Return (x, y) of the center of cell containing provided text 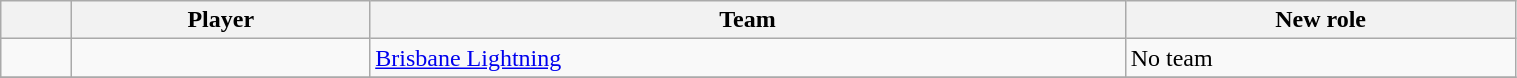
Brisbane Lightning (748, 58)
Team (748, 20)
No team (1320, 58)
Player (221, 20)
New role (1320, 20)
